Detect which cell encompasses the target text, then output its [x, y] center coordinate. 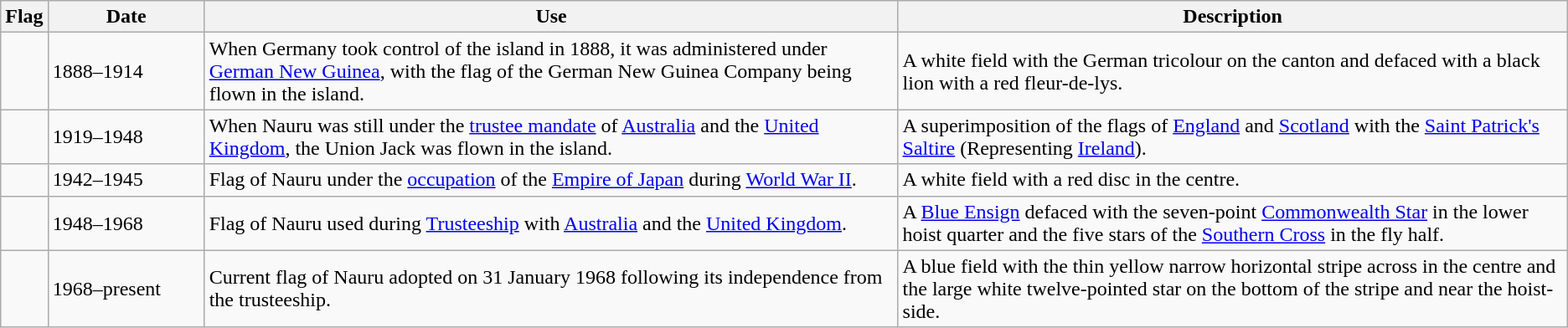
Description [1233, 17]
Current flag of Nauru adopted on 31 January 1968 following its independence from the trusteeship. [551, 289]
A white field with the German tricolour on the canton and defaced with a black lion with a red fleur-de-lys. [1233, 71]
Flag of Nauru used during Trusteeship with Australia and the United Kingdom. [551, 223]
1948–1968 [126, 223]
A superimposition of the flags of England and Scotland with the Saint Patrick's Saltire (Representing Ireland). [1233, 137]
A white field with a red disc in the centre. [1233, 180]
1942–1945 [126, 180]
When Nauru was still under the trustee mandate of Australia and the United Kingdom, the Union Jack was flown in the island. [551, 137]
Flag [24, 17]
Use [551, 17]
1888–1914 [126, 71]
1919–1948 [126, 137]
Date [126, 17]
A Blue Ensign defaced with the seven-point Commonwealth Star in the lower hoist quarter and the five stars of the Southern Cross in the fly half. [1233, 223]
1968–present [126, 289]
Flag of Nauru under the occupation of the Empire of Japan during World War II. [551, 180]
